Return the (x, y) coordinate for the center point of the cell that contains the specified text.  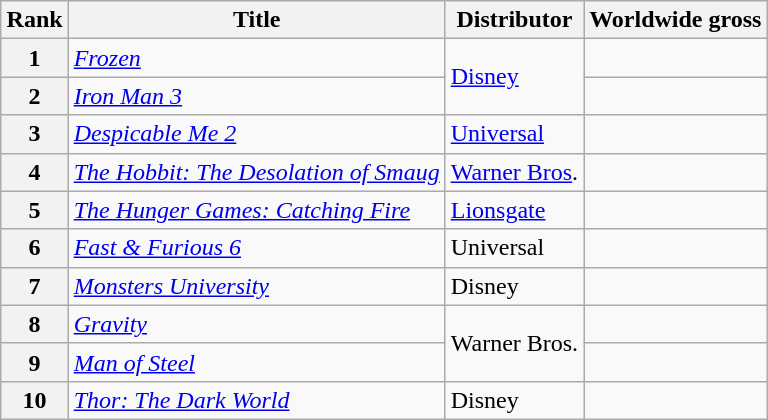
3 (34, 134)
6 (34, 248)
4 (34, 172)
The Hunger Games: Catching Fire (256, 210)
Thor: The Dark World (256, 400)
Lionsgate (514, 210)
Title (256, 20)
8 (34, 324)
The Hobbit: The Desolation of Smaug (256, 172)
10 (34, 400)
Worldwide gross (676, 20)
Man of Steel (256, 362)
Gravity (256, 324)
Despicable Me 2 (256, 134)
9 (34, 362)
Monsters University (256, 286)
Rank (34, 20)
Frozen (256, 58)
5 (34, 210)
Fast & Furious 6 (256, 248)
7 (34, 286)
2 (34, 96)
Iron Man 3 (256, 96)
1 (34, 58)
Distributor (514, 20)
